Extract the (X, Y) coordinate from the center of the cell holding the provided text.  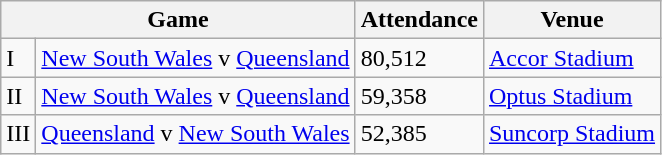
52,385 (419, 134)
Suncorp Stadium (572, 134)
59,358 (419, 96)
Venue (572, 20)
80,512 (419, 58)
III (18, 134)
I (18, 58)
Optus Stadium (572, 96)
Accor Stadium (572, 58)
Queensland v New South Wales (196, 134)
Game (178, 20)
Attendance (419, 20)
II (18, 96)
